Identify which cell holds the provided text, then report its (x, y) central coordinate. 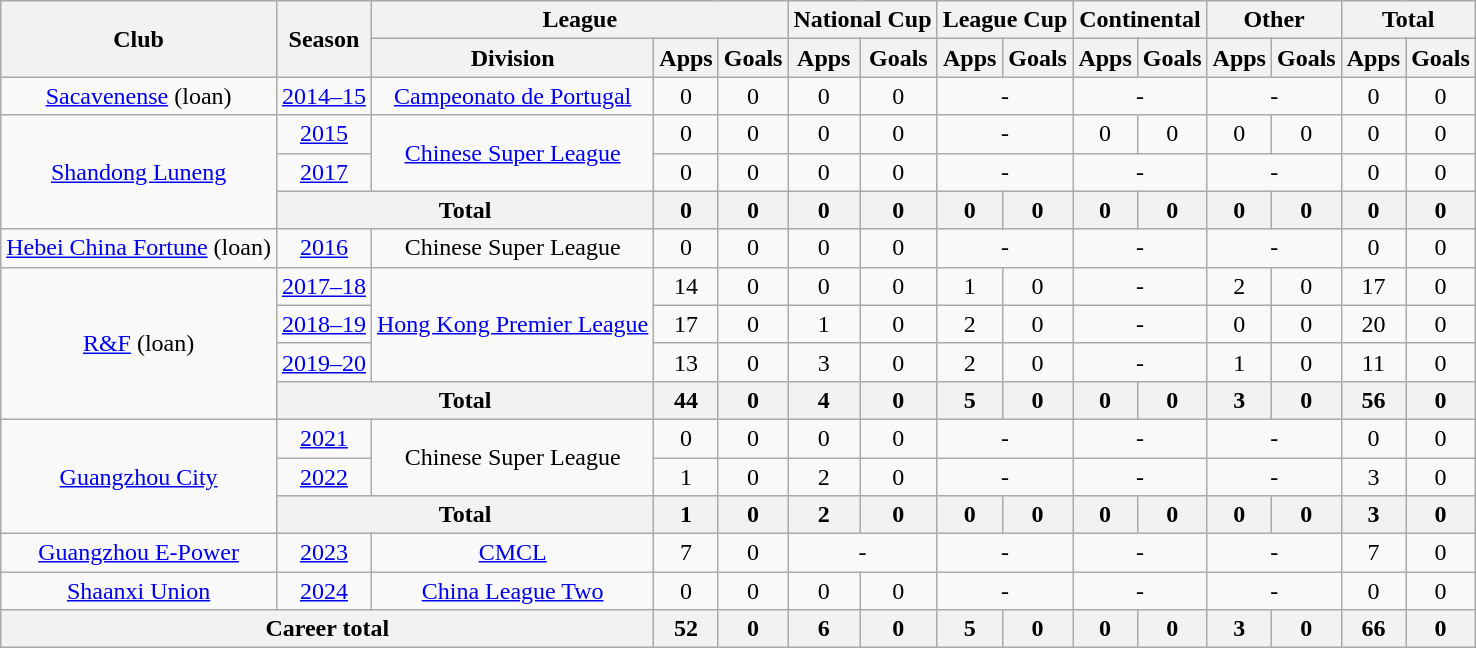
Sacavenense (loan) (139, 96)
Season (324, 39)
Campeonato de Portugal (512, 96)
14 (686, 286)
2022 (324, 477)
2017–18 (324, 286)
2015 (324, 134)
Hebei China Fortune (loan) (139, 248)
2014–15 (324, 96)
Shandong Luneng (139, 172)
Continental (1140, 20)
National Cup (862, 20)
44 (686, 400)
Shaanxi Union (139, 591)
11 (1373, 362)
4 (824, 400)
52 (686, 629)
Club (139, 39)
2021 (324, 438)
League Cup (1005, 20)
2018–19 (324, 324)
R&F (loan) (139, 343)
Division (512, 58)
League (580, 20)
13 (686, 362)
Guangzhou City (139, 476)
CMCL (512, 553)
56 (1373, 400)
Career total (328, 629)
20 (1373, 324)
6 (824, 629)
2024 (324, 591)
Other (1274, 20)
Hong Kong Premier League (512, 324)
2023 (324, 553)
China League Two (512, 591)
66 (1373, 629)
2019–20 (324, 362)
2017 (324, 172)
2016 (324, 248)
Guangzhou E-Power (139, 553)
